Extract the [X, Y] coordinate from the center of the cell holding the provided text.  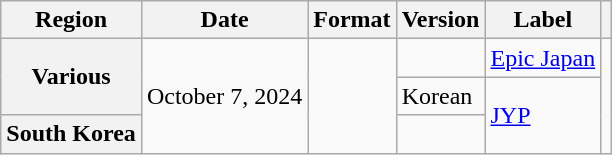
Various [72, 77]
Region [72, 20]
Korean [440, 96]
JYP [543, 115]
Date [224, 20]
Format [352, 20]
Epic Japan [543, 58]
Version [440, 20]
October 7, 2024 [224, 96]
Label [543, 20]
South Korea [72, 134]
